Search for the cell housing the specified text and yield its (x, y) center coordinate. 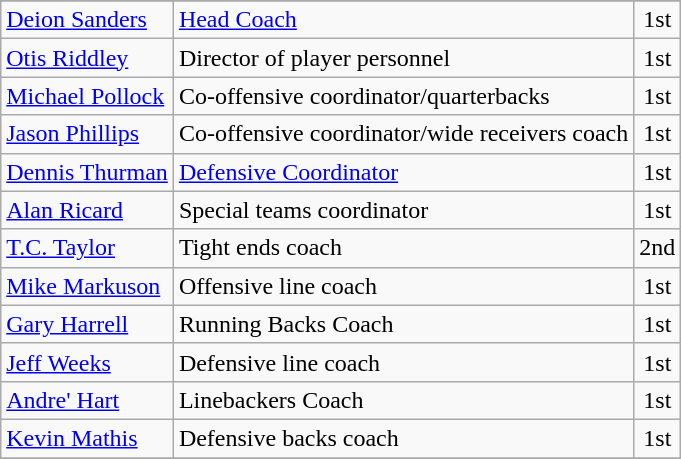
Otis Riddley (88, 58)
Special teams coordinator (403, 210)
Tight ends coach (403, 248)
T.C. Taylor (88, 248)
Mike Markuson (88, 286)
Linebackers Coach (403, 400)
Dennis Thurman (88, 172)
Director of player personnel (403, 58)
Alan Ricard (88, 210)
Defensive Coordinator (403, 172)
Gary Harrell (88, 324)
Andre' Hart (88, 400)
Defensive backs coach (403, 438)
Jason Phillips (88, 134)
Michael Pollock (88, 96)
Kevin Mathis (88, 438)
Deion Sanders (88, 20)
Offensive line coach (403, 286)
Jeff Weeks (88, 362)
2nd (658, 248)
Co-offensive coordinator/wide receivers coach (403, 134)
Co-offensive coordinator/quarterbacks (403, 96)
Defensive line coach (403, 362)
Head Coach (403, 20)
Running Backs Coach (403, 324)
